Output the [X, Y] coordinate of the center of the cell containing the given text.  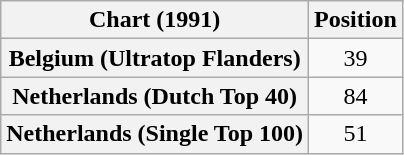
51 [356, 134]
Belgium (Ultratop Flanders) [155, 58]
Position [356, 20]
Chart (1991) [155, 20]
Netherlands (Dutch Top 40) [155, 96]
39 [356, 58]
Netherlands (Single Top 100) [155, 134]
84 [356, 96]
